Identify which cell holds the provided text, then report its [X, Y] central coordinate. 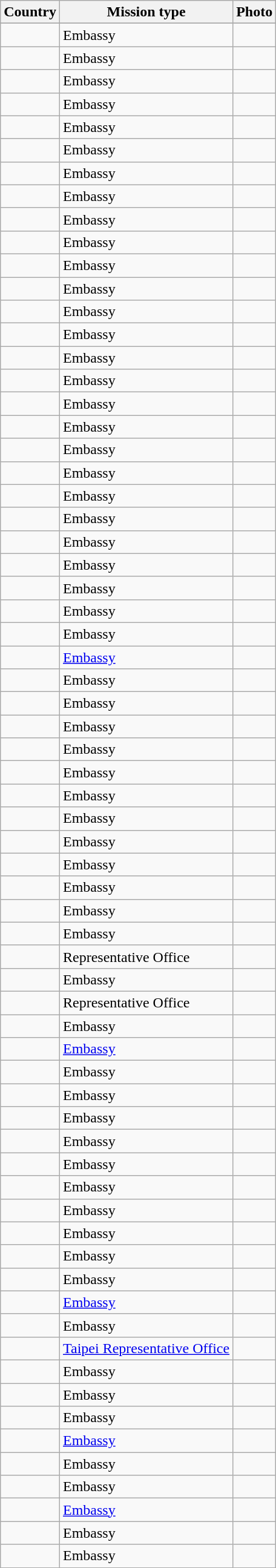
Mission type [146, 12]
Taipei Representative Office [146, 1348]
Country [30, 12]
Photo [254, 12]
